Scan for the cell matching the given text and deliver its [x, y] coordinate at center. 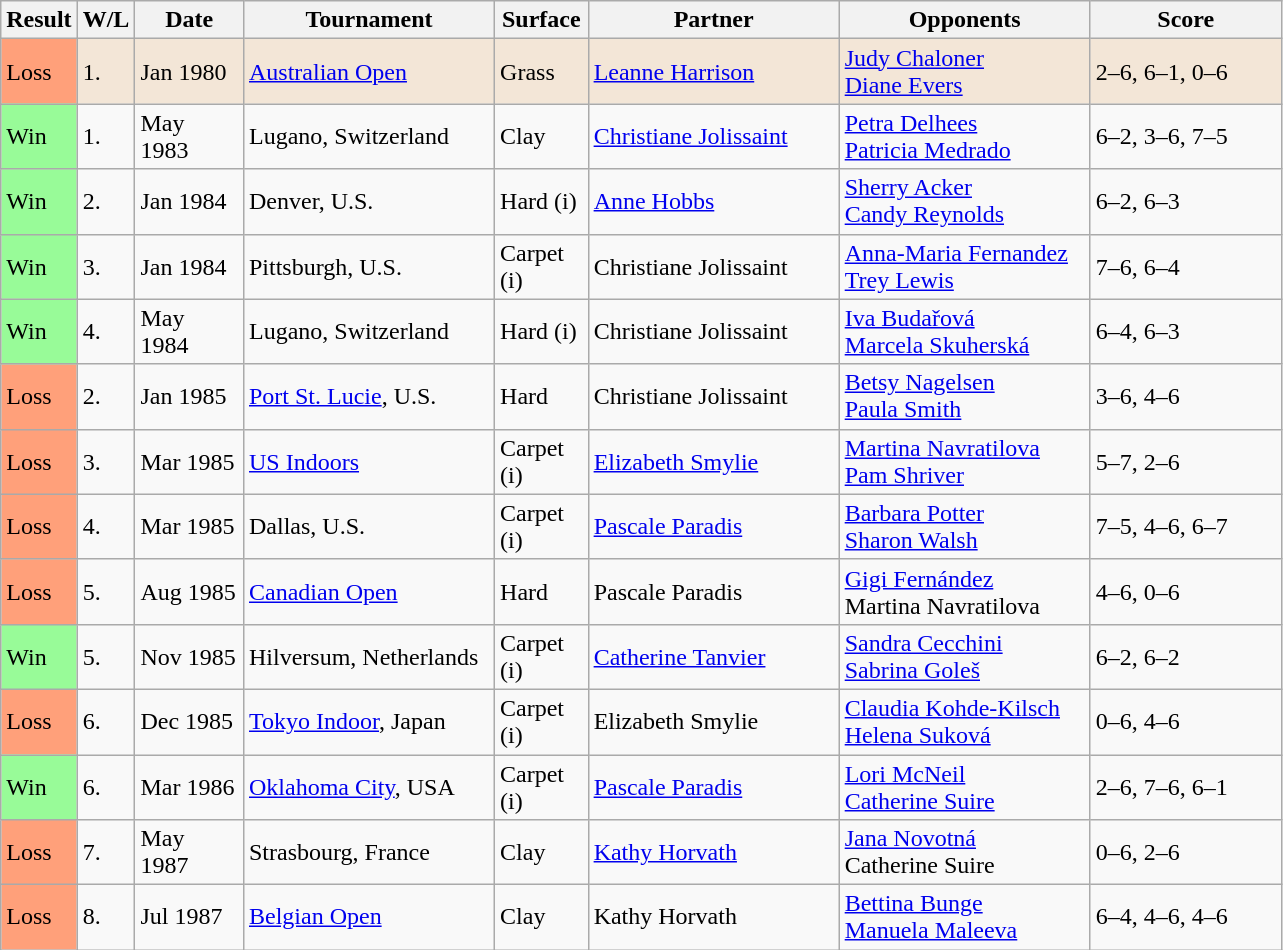
6–4, 4–6, 4–6 [1186, 918]
7–5, 4–6, 6–7 [1186, 526]
Jan 1985 [190, 396]
Sandra Cecchini Sabrina Goleš [964, 656]
US Indoors [368, 462]
Jana Novotná Catherine Suire [964, 852]
Grass [542, 72]
Opponents [964, 20]
Catherine Tanvier [714, 656]
Barbara Potter Sharon Walsh [964, 526]
Lori McNeil Catherine Suire [964, 786]
W/L [106, 20]
Sherry Acker Candy Reynolds [964, 202]
Tournament [368, 20]
2–6, 7–6, 6–1 [1186, 786]
May 1984 [190, 332]
Betsy Nagelsen Paula Smith [964, 396]
3–6, 4–6 [1186, 396]
Surface [542, 20]
Hilversum, Netherlands [368, 656]
Date [190, 20]
Gigi Fernández Martina Navratilova [964, 592]
Judy Chaloner Diane Evers [964, 72]
5–7, 2–6 [1186, 462]
6–2, 6–2 [1186, 656]
Australian Open [368, 72]
Mar 1986 [190, 786]
Petra Delhees Patricia Medrado [964, 136]
6–2, 3–6, 7–5 [1186, 136]
6–2, 6–3 [1186, 202]
Partner [714, 20]
8. [106, 918]
Anne Hobbs [714, 202]
Bettina Bunge Manuela Maleeva [964, 918]
Martina Navratilova Pam Shriver [964, 462]
Dallas, U.S. [368, 526]
Score [1186, 20]
0–6, 4–6 [1186, 722]
0–6, 2–6 [1186, 852]
Pittsburgh, U.S. [368, 266]
4–6, 0–6 [1186, 592]
Tokyo Indoor, Japan [368, 722]
Nov 1985 [190, 656]
2–6, 6–1, 0–6 [1186, 72]
7–6, 6–4 [1186, 266]
May 1987 [190, 852]
7. [106, 852]
Oklahoma City, USA [368, 786]
Leanne Harrison [714, 72]
Strasbourg, France [368, 852]
May 1983 [190, 136]
Claudia Kohde-Kilsch Helena Suková [964, 722]
Belgian Open [368, 918]
Anna-Maria Fernandez Trey Lewis [964, 266]
Dec 1985 [190, 722]
Jan 1980 [190, 72]
6–4, 6–3 [1186, 332]
Port St. Lucie, U.S. [368, 396]
Jul 1987 [190, 918]
Result [39, 20]
Iva Budařová Marcela Skuherská [964, 332]
Denver, U.S. [368, 202]
Canadian Open [368, 592]
Aug 1985 [190, 592]
